Provide the [X, Y] coordinate of the cell's center where the given text is located.  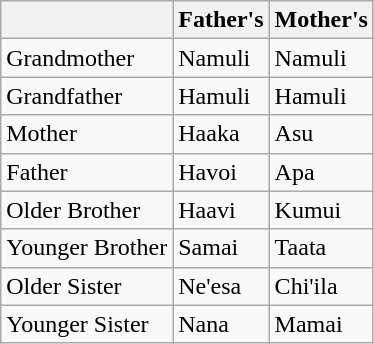
Grandfather [87, 96]
Samai [221, 248]
Mamai [321, 324]
Younger Sister [87, 324]
Haavi [221, 210]
Havoi [221, 172]
Grandmother [87, 58]
Older Sister [87, 286]
Younger Brother [87, 248]
Mother's [321, 20]
Ne'esa [221, 286]
Chi'ila [321, 286]
Father [87, 172]
Father's [221, 20]
Kumui [321, 210]
Taata [321, 248]
Nana [221, 324]
Apa [321, 172]
Mother [87, 134]
Haaka [221, 134]
Older Brother [87, 210]
Asu [321, 134]
